Extract the [x, y] coordinate from the center of the cell holding the provided text.  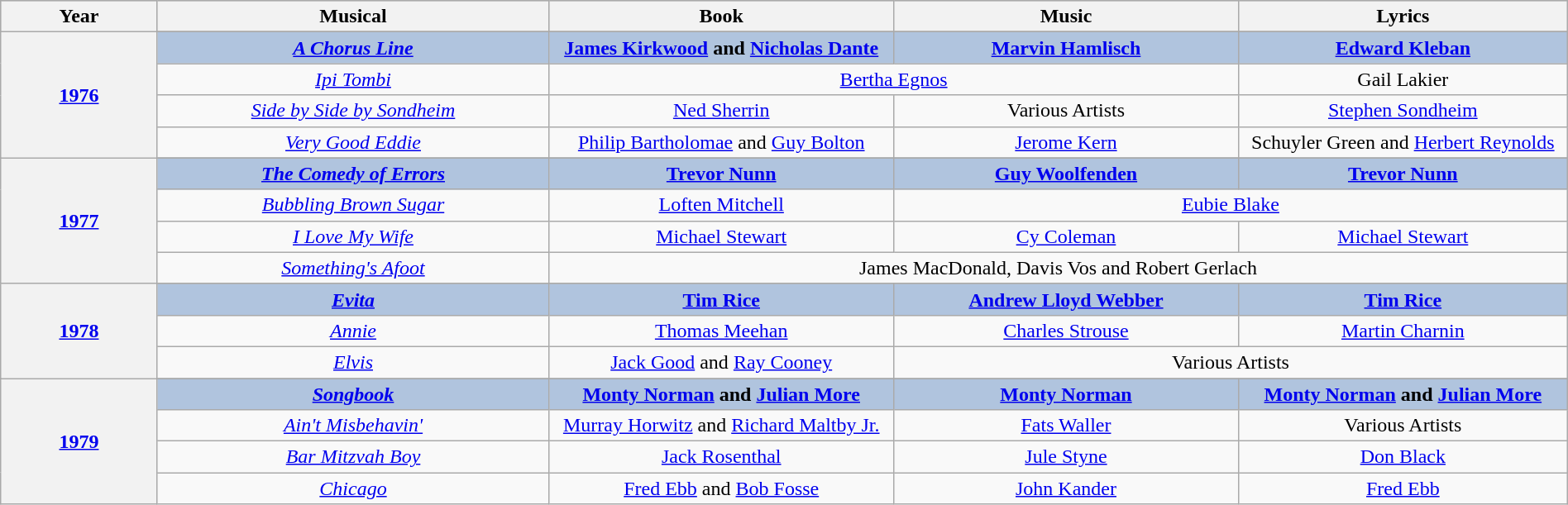
Fred Ebb [1403, 488]
Lyrics [1403, 17]
Philip Bartholomae and Guy Bolton [721, 142]
Eubie Blake [1231, 205]
Annie [353, 331]
Evita [353, 299]
Chicago [353, 488]
Loften Mitchell [721, 205]
Ain't Misbehavin' [353, 426]
Something's Afoot [353, 268]
James MacDonald, Davis Vos and Robert Gerlach [1059, 268]
Musical [353, 17]
Stephen Sondheim [1403, 111]
Ipi Tombi [353, 79]
Bubbling Brown Sugar [353, 205]
Fats Waller [1067, 426]
Guy Woolfenden [1067, 174]
Very Good Eddie [353, 142]
Gail Lakier [1403, 79]
Charles Strouse [1067, 331]
1978 [79, 331]
Martin Charnin [1403, 331]
1977 [79, 221]
Don Black [1403, 457]
Fred Ebb and Bob Fosse [721, 488]
Murray Horwitz and Richard Maltby Jr. [721, 426]
Ned Sherrin [721, 111]
A Chorus Line [353, 48]
James Kirkwood and Nicholas Dante [721, 48]
1979 [79, 441]
Music [1067, 17]
Jule Styne [1067, 457]
Jerome Kern [1067, 142]
Side by Side by Sondheim [353, 111]
Book [721, 17]
John Kander [1067, 488]
Cy Coleman [1067, 236]
Jack Rosenthal [721, 457]
1976 [79, 95]
Jack Good and Ray Cooney [721, 362]
The Comedy of Errors [353, 174]
Monty Norman [1067, 394]
Bar Mitzvah Boy [353, 457]
Andrew Lloyd Webber [1067, 299]
Edward Kleban [1403, 48]
I Love My Wife [353, 236]
Marvin Hamlisch [1067, 48]
Thomas Meehan [721, 331]
Schuyler Green and Herbert Reynolds [1403, 142]
Elvis [353, 362]
Year [79, 17]
Bertha Egnos [894, 79]
Songbook [353, 394]
